Return (x, y) of the center of cell containing provided text 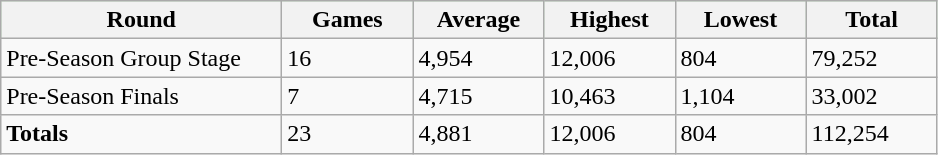
Pre-Season Finals (142, 96)
33,002 (872, 96)
7 (348, 96)
1,104 (740, 96)
Average (478, 20)
4,715 (478, 96)
Lowest (740, 20)
Highest (610, 20)
4,881 (478, 134)
Round (142, 20)
112,254 (872, 134)
10,463 (610, 96)
23 (348, 134)
79,252 (872, 58)
Pre-Season Group Stage (142, 58)
16 (348, 58)
4,954 (478, 58)
Games (348, 20)
Total (872, 20)
Totals (142, 134)
